Pinpoint the cell where the given text exists, returning its (x, y) midpoint coordinate. 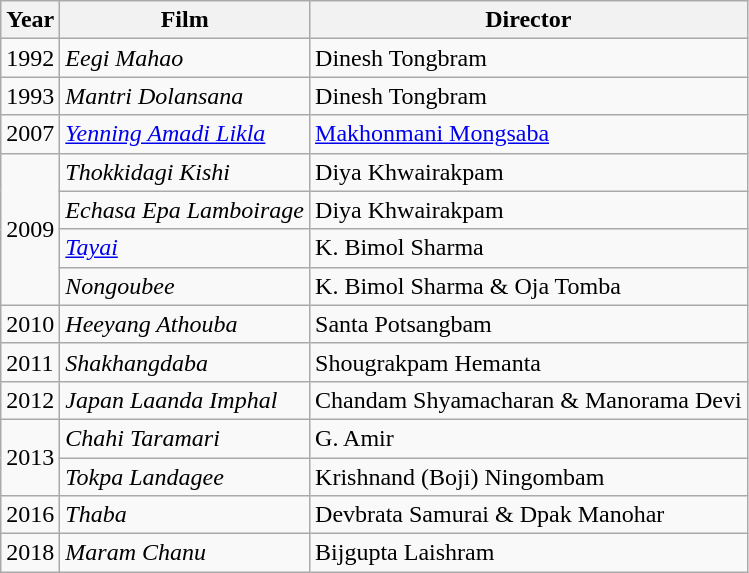
Eegi Mahao (185, 58)
Tokpa Landagee (185, 477)
2012 (30, 400)
Film (185, 20)
G. Amir (529, 438)
2010 (30, 324)
Chandam Shyamacharan & Manorama Devi (529, 400)
Santa Potsangbam (529, 324)
Year (30, 20)
Makhonmani Mongsaba (529, 134)
Chahi Taramari (185, 438)
K. Bimol Sharma & Oja Tomba (529, 286)
2007 (30, 134)
Bijgupta Laishram (529, 553)
Tayai (185, 248)
1993 (30, 96)
2013 (30, 457)
2016 (30, 515)
Mantri Dolansana (185, 96)
Director (529, 20)
K. Bimol Sharma (529, 248)
Krishnand (Boji) Ningombam (529, 477)
Echasa Epa Lamboirage (185, 210)
Shougrakpam Hemanta (529, 362)
2011 (30, 362)
2018 (30, 553)
Japan Laanda Imphal (185, 400)
Thaba (185, 515)
Nongoubee (185, 286)
Devbrata Samurai & Dpak Manohar (529, 515)
Yenning Amadi Likla (185, 134)
1992 (30, 58)
Shakhangdaba (185, 362)
Heeyang Athouba (185, 324)
Maram Chanu (185, 553)
Thokkidagi Kishi (185, 172)
2009 (30, 229)
